Return [X, Y] of the center of cell containing provided text 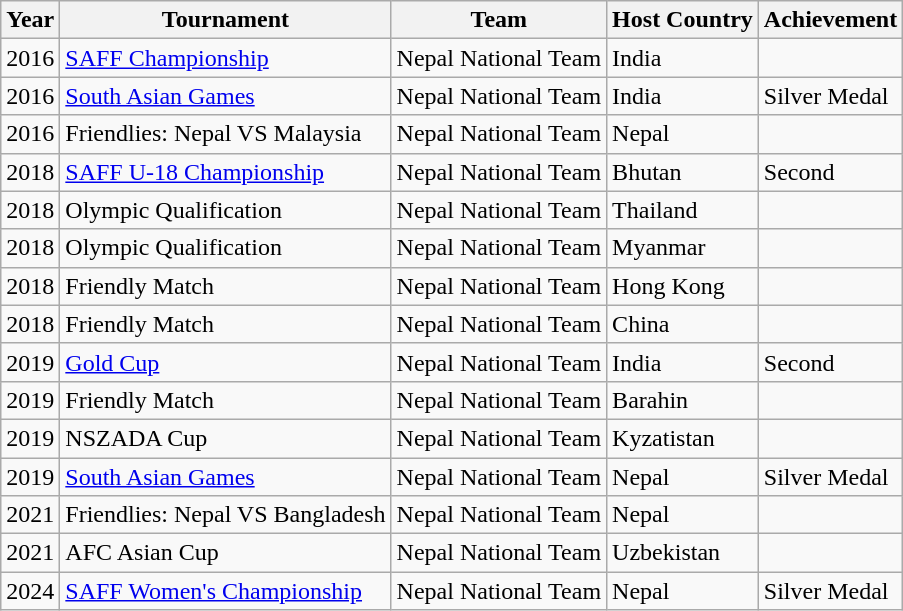
Gold Cup [226, 362]
NSZADA Cup [226, 438]
SAFF Championship [226, 58]
2024 [30, 591]
Hong Kong [683, 286]
Achievement [830, 20]
China [683, 324]
Kyzatistan [683, 438]
Friendlies: Nepal VS Malaysia [226, 134]
Uzbekistan [683, 553]
Bhutan [683, 172]
Team [499, 20]
Myanmar [683, 248]
Year [30, 20]
Thailand [683, 210]
Friendlies: Nepal VS Bangladesh [226, 515]
Barahin [683, 400]
AFC Asian Cup [226, 553]
Tournament [226, 20]
SAFF Women's Championship [226, 591]
SAFF U-18 Championship [226, 172]
Host Country [683, 20]
